Search for the cell housing the specified text and yield its [X, Y] center coordinate. 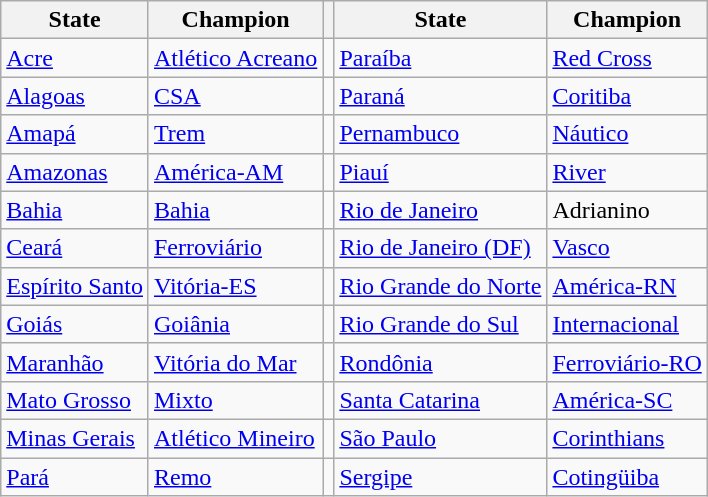
Goiás [75, 324]
América-RN [627, 286]
Pernambuco [440, 134]
Mixto [235, 400]
Remo [235, 477]
Amazonas [75, 172]
Pará [75, 477]
Acre [75, 58]
Vitória do Mar [235, 362]
Alagoas [75, 96]
Vasco [627, 248]
Red Cross [627, 58]
CSA [235, 96]
Vitória-ES [235, 286]
Rio Grande do Norte [440, 286]
Ferroviário-RO [627, 362]
Mato Grosso [75, 400]
São Paulo [440, 438]
Ferroviário [235, 248]
Internacional [627, 324]
Náutico [627, 134]
Sergipe [440, 477]
Rio de Janeiro [440, 210]
Paraná [440, 96]
Goiânia [235, 324]
Santa Catarina [440, 400]
Rio de Janeiro (DF) [440, 248]
River [627, 172]
América-SC [627, 400]
Minas Gerais [75, 438]
Corinthians [627, 438]
Adrianino [627, 210]
Cotingüiba [627, 477]
Atlético Mineiro [235, 438]
Trem [235, 134]
Paraíba [440, 58]
Ceará [75, 248]
Rio Grande do Sul [440, 324]
Piauí [440, 172]
Atlético Acreano [235, 58]
Amapá [75, 134]
América-AM [235, 172]
Maranhão [75, 362]
Rondônia [440, 362]
Espírito Santo [75, 286]
Coritiba [627, 96]
